Return (X, Y) of the center of cell containing provided text 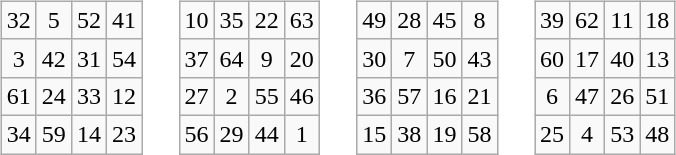
63 (302, 20)
9 (266, 58)
10 (196, 20)
12 (124, 96)
33 (88, 96)
30 (374, 58)
54 (124, 58)
56 (196, 134)
27 (196, 96)
57 (410, 96)
44 (266, 134)
34 (18, 134)
55 (266, 96)
50 (444, 58)
13 (658, 58)
25 (552, 134)
48 (658, 134)
40 (622, 58)
60 (552, 58)
14 (88, 134)
16 (444, 96)
17 (588, 58)
49 (374, 20)
62 (588, 20)
38 (410, 134)
64 (232, 58)
7 (410, 58)
59 (54, 134)
26 (622, 96)
53 (622, 134)
5 (54, 20)
47 (588, 96)
11 (622, 20)
1 (302, 134)
28 (410, 20)
32 (18, 20)
2 (232, 96)
35 (232, 20)
29 (232, 134)
22 (266, 20)
31 (88, 58)
45 (444, 20)
18 (658, 20)
61 (18, 96)
20 (302, 58)
58 (480, 134)
19 (444, 134)
6 (552, 96)
39 (552, 20)
43 (480, 58)
3 (18, 58)
41 (124, 20)
42 (54, 58)
15 (374, 134)
51 (658, 96)
23 (124, 134)
4 (588, 134)
24 (54, 96)
46 (302, 96)
21 (480, 96)
52 (88, 20)
37 (196, 58)
8 (480, 20)
36 (374, 96)
